Extract the [x, y] coordinate from the center of the cell holding the provided text.  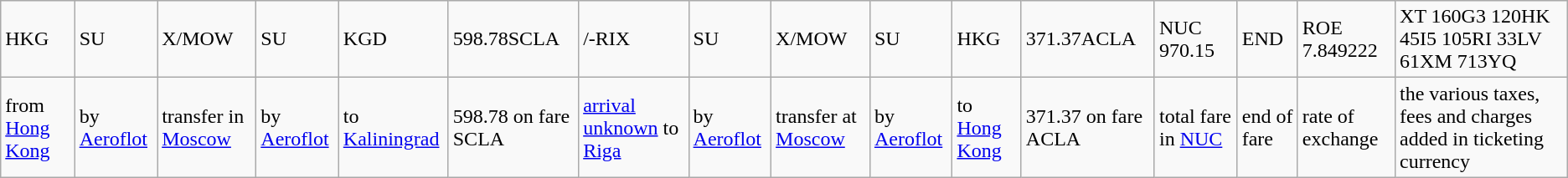
rate of exchange [1346, 127]
XT 160G3 120HK 45I5 105RI 33LV 61XM 713YQ [1482, 39]
transfer at Moscow [821, 127]
from Hong Kong [38, 127]
arrival unknown to Riga [633, 127]
598.78SCLA [513, 39]
END [1267, 39]
total fare in NUC [1196, 127]
end of fare [1267, 127]
ROE 7.849222 [1346, 39]
to Kaliningrad [394, 127]
/-RIX [633, 39]
371.37 on fare ACLA [1087, 127]
NUC 970.15 [1196, 39]
to Hong Kong [987, 127]
the various taxes, fees and charges added in ticketing currency [1482, 127]
598.78 on fare SCLA [513, 127]
KGD [394, 39]
371.37ACLA [1087, 39]
transfer in Moscow [207, 127]
